From the cell containing the given text, extract its center point as (X, Y) coordinate. 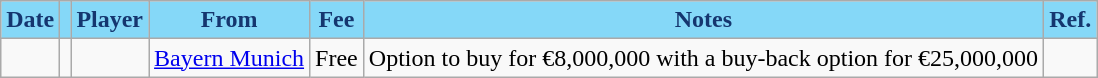
Player (110, 20)
From (230, 20)
Fee (337, 20)
Free (337, 58)
Notes (703, 20)
Date (30, 20)
Option to buy for €8,000,000 with a buy-back option for €25,000,000 (703, 58)
Bayern Munich (230, 58)
Ref. (1070, 20)
